Return (X, Y) of the center of cell containing provided text 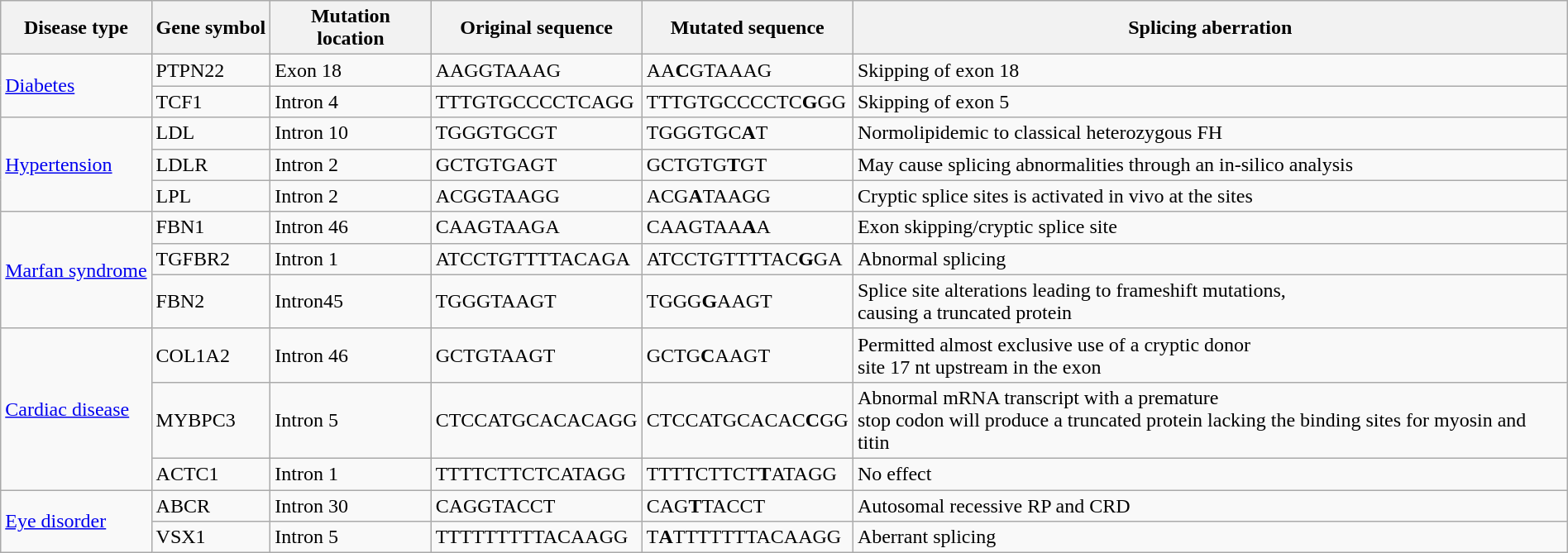
TATTTTTTTACAAGG (748, 537)
ACGATAAGG (748, 196)
LPL (211, 196)
Marfan syndrome (76, 269)
Aberrant splicing (1210, 537)
Skipping of exon 5 (1210, 102)
TTTGTGCCCCTCGGG (748, 102)
Hypertension (76, 164)
May cause splicing abnormalities through an in-silico analysis (1210, 164)
Cardiac disease (76, 408)
Normolipidemic to classical heterozygous FH (1210, 133)
TTTGTGCCCCTCAGG (536, 102)
TGGGTGCAT (748, 133)
GCTGCAAGT (748, 355)
Mutated sequence (748, 28)
TGFBR2 (211, 259)
Original sequence (536, 28)
TCF1 (211, 102)
Skipping of exon 18 (1210, 70)
TTTTCTTCTCATAGG (536, 474)
Exon skipping/cryptic splice site (1210, 227)
Exon 18 (351, 70)
Intron45 (351, 301)
Gene symbol (211, 28)
Intron 30 (351, 505)
TTTTCTTCTTATAGG (748, 474)
AAGGTAAAG (536, 70)
Mutation location (351, 28)
Cryptic splice sites is activated in vivo at the sites (1210, 196)
ABCR (211, 505)
ACTC1 (211, 474)
Eye disorder (76, 521)
ATCCTGTTTTACGGA (748, 259)
TGGGTGCGT (536, 133)
FBN2 (211, 301)
PTPN22 (211, 70)
VSX1 (211, 537)
CTCCATGCACACCGG (748, 420)
LDL (211, 133)
Permitted almost exclusive use of a cryptic donorsite 17 nt upstream in the exon (1210, 355)
ACGGTAAGG (536, 196)
CAGGTACCT (536, 505)
Abnormal splicing (1210, 259)
TGGGTAAGT (536, 301)
Intron 10 (351, 133)
GCTGTGTGT (748, 164)
Splicing aberration (1210, 28)
TGGGGAAGT (748, 301)
COL1A2 (211, 355)
CAGTTACCT (748, 505)
GCTGTAAGT (536, 355)
AACGTAAAG (748, 70)
Autosomal recessive RP and CRD (1210, 505)
TTTTTTTTTACAAGG (536, 537)
CTCCATGCACACAGG (536, 420)
CAAGTAAGA (536, 227)
Splice site alterations leading to frameshift mutations,causing a truncated protein (1210, 301)
LDLR (211, 164)
Disease type (76, 28)
CAAGTAAAA (748, 227)
Diabetes (76, 86)
MYBPC3 (211, 420)
ATCCTGTTTTACAGA (536, 259)
No effect (1210, 474)
GCTGTGAGT (536, 164)
Intron 4 (351, 102)
Abnormal mRNA transcript with a prematurestop codon will produce a truncated protein lacking the binding sites for myosin and titin (1210, 420)
FBN1 (211, 227)
